Pinpoint the cell where the given text exists, returning its [x, y] midpoint coordinate. 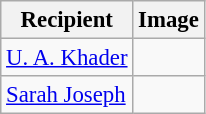
U. A. Khader [67, 58]
Sarah Joseph [67, 95]
Image [168, 20]
Recipient [67, 20]
